Locate the cell with the specified text and output its (X, Y) center coordinate. 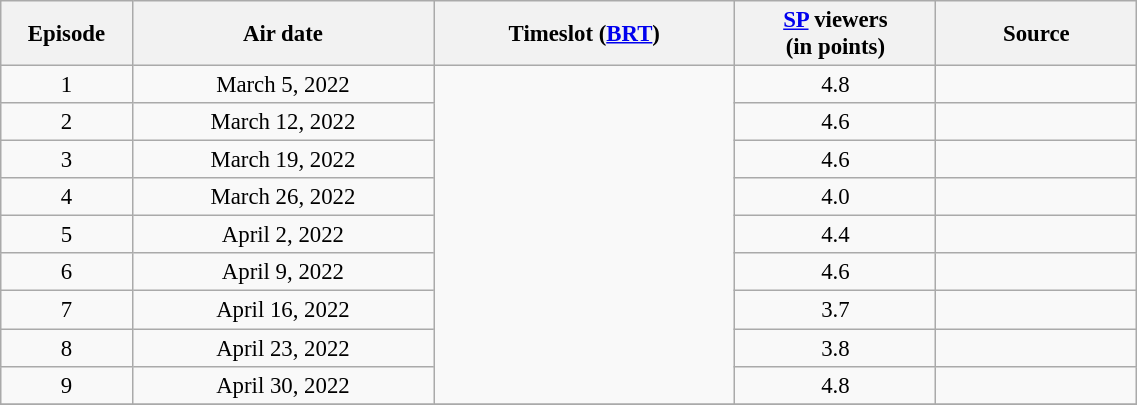
6 (66, 273)
4.4 (836, 235)
9 (66, 385)
4 (66, 197)
March 26, 2022 (282, 197)
2 (66, 122)
8 (66, 348)
April 9, 2022 (282, 273)
3.7 (836, 310)
Episode (66, 34)
April 2, 2022 (282, 235)
April 16, 2022 (282, 310)
April 23, 2022 (282, 348)
3 (66, 160)
Air date (282, 34)
March 5, 2022 (282, 85)
7 (66, 310)
1 (66, 85)
March 19, 2022 (282, 160)
SP viewers(in points) (836, 34)
March 12, 2022 (282, 122)
Source (1036, 34)
5 (66, 235)
4.0 (836, 197)
Timeslot (BRT) (584, 34)
3.8 (836, 348)
April 30, 2022 (282, 385)
